For the text-containing cell, return its midpoint in [x, y] coordinate format. 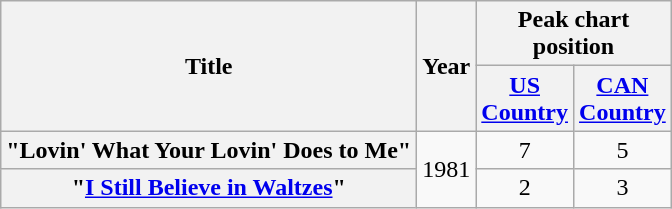
CANCountry [623, 98]
3 [623, 188]
7 [525, 150]
USCountry [525, 98]
Peak chartposition [574, 34]
2 [525, 188]
Year [446, 66]
Title [209, 66]
"I Still Believe in Waltzes" [209, 188]
1981 [446, 169]
"Lovin' What Your Lovin' Does to Me" [209, 150]
5 [623, 150]
